From the cell containing the given text, extract its center point as (x, y) coordinate. 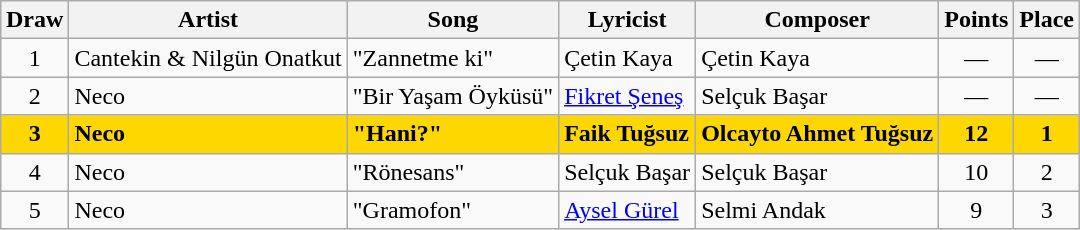
Place (1047, 20)
Artist (208, 20)
12 (976, 134)
"Zannetme ki" (452, 58)
9 (976, 210)
Cantekin & Nilgün Onatkut (208, 58)
Composer (818, 20)
4 (34, 172)
Aysel Gürel (628, 210)
"Rönesans" (452, 172)
"Hani?" (452, 134)
Olcayto Ahmet Tuğsuz (818, 134)
Points (976, 20)
Lyricist (628, 20)
10 (976, 172)
Faik Tuğsuz (628, 134)
Song (452, 20)
5 (34, 210)
Fikret Şeneş (628, 96)
Draw (34, 20)
"Bir Yaşam Öyküsü" (452, 96)
Selmi Andak (818, 210)
"Gramofon" (452, 210)
